Identify which cell holds the provided text, then report its (x, y) central coordinate. 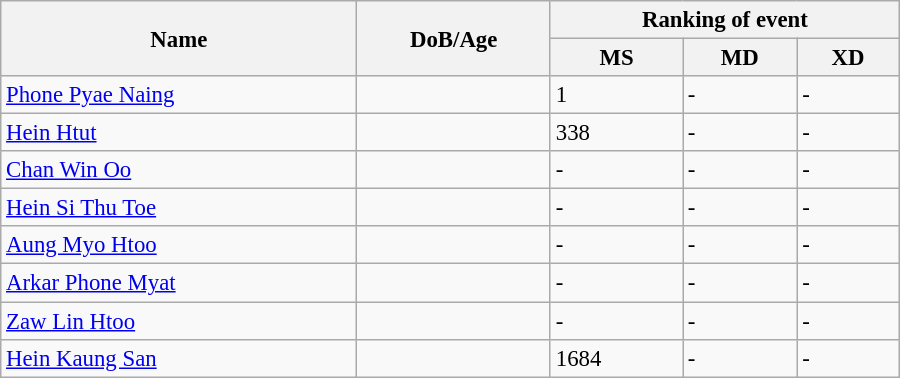
1 (616, 95)
1684 (616, 358)
Arkar Phone Myat (179, 283)
Chan Win Oo (179, 170)
338 (616, 133)
Hein Kaung San (179, 358)
Zaw Lin Htoo (179, 321)
Phone Pyae Naing (179, 95)
Hein Htut (179, 133)
Hein Si Thu Toe (179, 208)
Ranking of event (724, 20)
XD (848, 58)
Name (179, 38)
Aung Myo Htoo (179, 245)
MS (616, 58)
DoB/Age (454, 38)
MD (740, 58)
